Determine the (X, Y) coordinate at the center of the cell enclosing the given text.  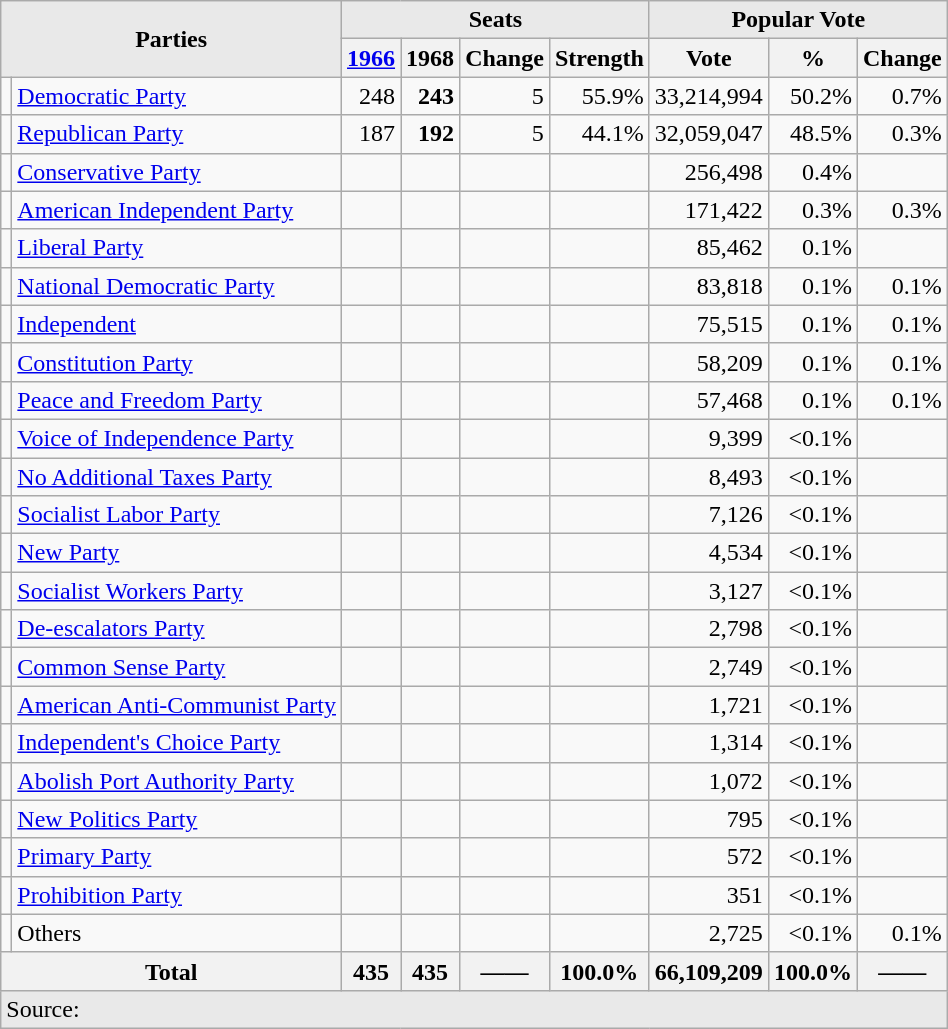
Strength (599, 58)
National Democratic Party (177, 286)
Abolish Port Authority Party (177, 781)
Common Sense Party (177, 667)
572 (708, 857)
Popular Vote (798, 20)
8,493 (708, 477)
1,721 (708, 705)
83,818 (708, 286)
Source: (474, 1009)
1,072 (708, 781)
351 (708, 895)
Primary Party (177, 857)
57,468 (708, 400)
2,749 (708, 667)
795 (708, 819)
243 (430, 96)
New Politics Party (177, 819)
75,515 (708, 324)
New Party (177, 553)
4,534 (708, 553)
2,725 (708, 933)
1966 (372, 58)
Seats (496, 20)
Socialist Workers Party (177, 591)
Total (172, 971)
Prohibition Party (177, 895)
171,422 (708, 210)
Liberal Party (177, 248)
32,059,047 (708, 134)
1,314 (708, 743)
De-escalators Party (177, 629)
No Additional Taxes Party (177, 477)
58,209 (708, 362)
1968 (430, 58)
2,798 (708, 629)
0.7% (902, 96)
Independent's Choice Party (177, 743)
187 (372, 134)
7,126 (708, 515)
Parties (172, 39)
0.4% (812, 172)
Conservative Party (177, 172)
% (812, 58)
Democratic Party (177, 96)
50.2% (812, 96)
66,109,209 (708, 971)
55.9% (599, 96)
Peace and Freedom Party (177, 400)
248 (372, 96)
Independent (177, 324)
85,462 (708, 248)
48.5% (812, 134)
33,214,994 (708, 96)
192 (430, 134)
Republican Party (177, 134)
American Anti-Communist Party (177, 705)
Vote (708, 58)
44.1% (599, 134)
Others (177, 933)
American Independent Party (177, 210)
3,127 (708, 591)
9,399 (708, 438)
Socialist Labor Party (177, 515)
Voice of Independence Party (177, 438)
Constitution Party (177, 362)
256,498 (708, 172)
